Detect which cell encompasses the target text, then output its (x, y) center coordinate. 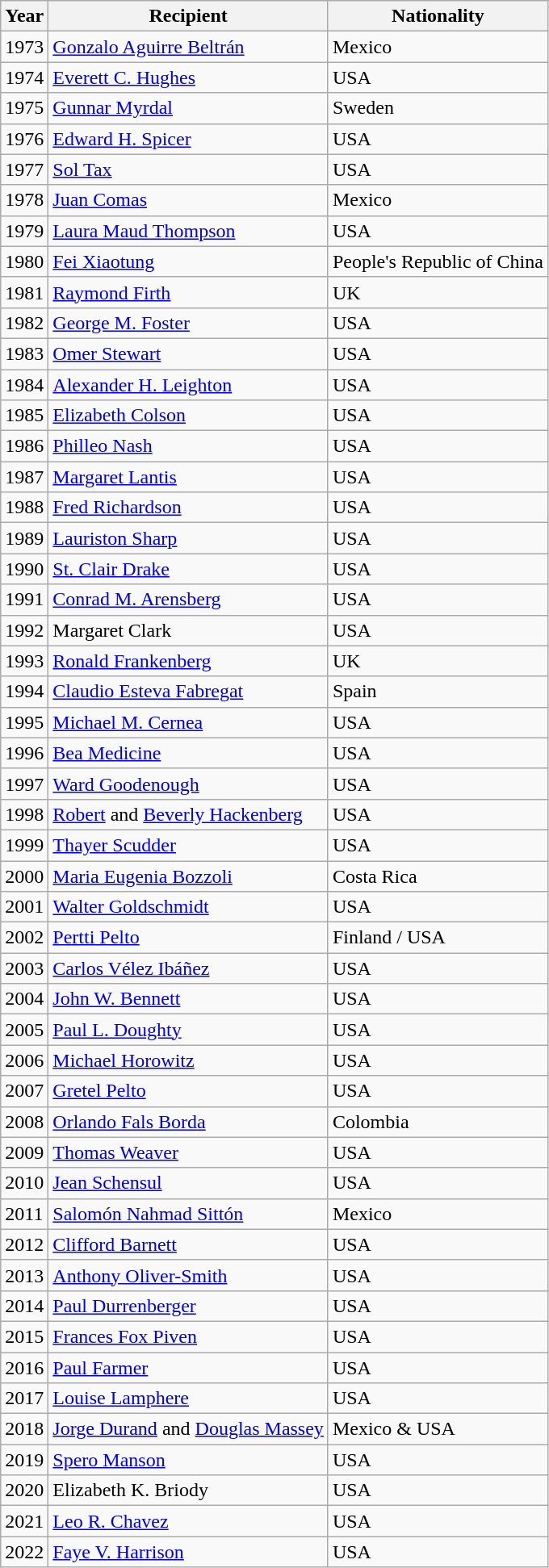
Faye V. Harrison (189, 1552)
Sweden (438, 108)
2015 (24, 1336)
Paul Durrenberger (189, 1306)
1999 (24, 845)
1995 (24, 722)
Thomas Weaver (189, 1152)
2010 (24, 1183)
2020 (24, 1491)
Edward H. Spicer (189, 139)
1990 (24, 569)
Orlando Fals Borda (189, 1122)
2009 (24, 1152)
Recipient (189, 16)
1986 (24, 446)
Louise Lamphere (189, 1399)
1988 (24, 508)
2005 (24, 1030)
Lauriston Sharp (189, 538)
Fred Richardson (189, 508)
Conrad M. Arensberg (189, 600)
1978 (24, 200)
Ronald Frankenberg (189, 661)
1982 (24, 323)
1981 (24, 292)
Nationality (438, 16)
Raymond Firth (189, 292)
George M. Foster (189, 323)
Year (24, 16)
Fei Xiaotung (189, 261)
Laura Maud Thompson (189, 231)
1997 (24, 784)
1991 (24, 600)
Pertti Pelto (189, 938)
St. Clair Drake (189, 569)
Mexico & USA (438, 1429)
2008 (24, 1122)
2019 (24, 1460)
2004 (24, 999)
John W. Bennett (189, 999)
Alexander H. Leighton (189, 385)
2002 (24, 938)
Spain (438, 692)
2016 (24, 1368)
Carlos Vélez Ibáñez (189, 968)
Leo R. Chavez (189, 1521)
2014 (24, 1306)
2013 (24, 1275)
2007 (24, 1091)
Margaret Lantis (189, 477)
Michael Horowitz (189, 1060)
Finland / USA (438, 938)
Anthony Oliver-Smith (189, 1275)
Philleo Nash (189, 446)
Bea Medicine (189, 753)
1973 (24, 47)
Elizabeth Colson (189, 416)
Maria Eugenia Bozzoli (189, 876)
Omer Stewart (189, 353)
2018 (24, 1429)
Gretel Pelto (189, 1091)
2001 (24, 907)
Spero Manson (189, 1460)
Jean Schensul (189, 1183)
1975 (24, 108)
Salomón Nahmad Sittón (189, 1214)
1979 (24, 231)
1983 (24, 353)
Jorge Durand and Douglas Massey (189, 1429)
2012 (24, 1244)
2022 (24, 1552)
Thayer Scudder (189, 845)
2011 (24, 1214)
1985 (24, 416)
1976 (24, 139)
Elizabeth K. Briody (189, 1491)
Sol Tax (189, 169)
1984 (24, 385)
Clifford Barnett (189, 1244)
Colombia (438, 1122)
Walter Goldschmidt (189, 907)
1994 (24, 692)
1980 (24, 261)
Costa Rica (438, 876)
Ward Goodenough (189, 784)
2000 (24, 876)
Paul Farmer (189, 1368)
Paul L. Doughty (189, 1030)
Frances Fox Piven (189, 1336)
Everett C. Hughes (189, 77)
1996 (24, 753)
People's Republic of China (438, 261)
2006 (24, 1060)
Claudio Esteva Fabregat (189, 692)
1974 (24, 77)
Michael M. Cernea (189, 722)
2021 (24, 1521)
Gonzalo Aguirre Beltrán (189, 47)
Margaret Clark (189, 630)
Juan Comas (189, 200)
1993 (24, 661)
1998 (24, 814)
2017 (24, 1399)
1987 (24, 477)
1989 (24, 538)
1977 (24, 169)
2003 (24, 968)
Gunnar Myrdal (189, 108)
1992 (24, 630)
Robert and Beverly Hackenberg (189, 814)
